Pinpoint the cell where the given text exists, returning its (X, Y) midpoint coordinate. 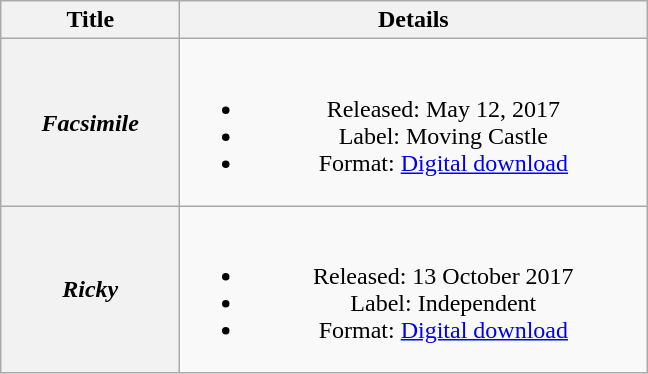
Details (414, 20)
Ricky (90, 290)
Title (90, 20)
Facsimile (90, 122)
Released: May 12, 2017Label: Moving CastleFormat: Digital download (414, 122)
Released: 13 October 2017Label: IndependentFormat: Digital download (414, 290)
